Detect which cell encompasses the target text, then output its [x, y] center coordinate. 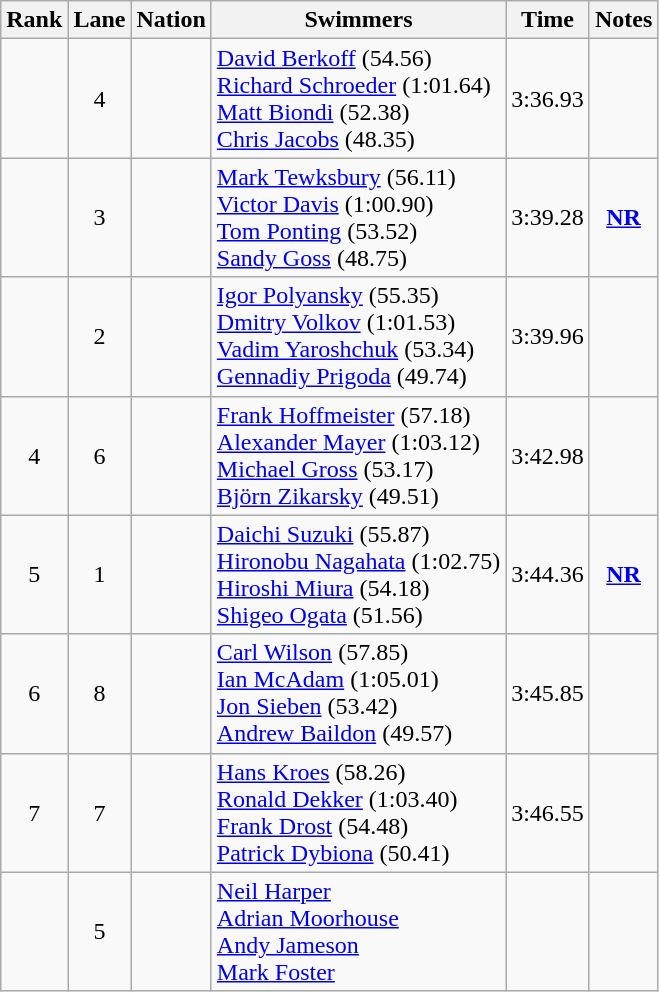
Rank [34, 20]
Lane [100, 20]
Mark Tewksbury (56.11)Victor Davis (1:00.90)Tom Ponting (53.52)Sandy Goss (48.75) [358, 218]
David Berkoff (54.56)Richard Schroeder (1:01.64)Matt Biondi (52.38)Chris Jacobs (48.35) [358, 98]
Swimmers [358, 20]
Carl Wilson (57.85)Ian McAdam (1:05.01)Jon Sieben (53.42)Andrew Baildon (49.57) [358, 694]
Neil HarperAdrian MoorhouseAndy JamesonMark Foster [358, 932]
Nation [171, 20]
Igor Polyansky (55.35)Dmitry Volkov (1:01.53)Vadim Yaroshchuk (53.34)Gennadiy Prigoda (49.74) [358, 336]
1 [100, 574]
8 [100, 694]
Notes [623, 20]
3:44.36 [548, 574]
2 [100, 336]
3:36.93 [548, 98]
Frank Hoffmeister (57.18)Alexander Mayer (1:03.12)Michael Gross (53.17)Björn Zikarsky (49.51) [358, 456]
Time [548, 20]
3:39.28 [548, 218]
3:42.98 [548, 456]
3:39.96 [548, 336]
Hans Kroes (58.26)Ronald Dekker (1:03.40)Frank Drost (54.48)Patrick Dybiona (50.41) [358, 812]
3 [100, 218]
3:46.55 [548, 812]
3:45.85 [548, 694]
Daichi Suzuki (55.87)Hironobu Nagahata (1:02.75)Hiroshi Miura (54.18)Shigeo Ogata (51.56) [358, 574]
